Output the [X, Y] coordinate of the center of the cell containing the given text.  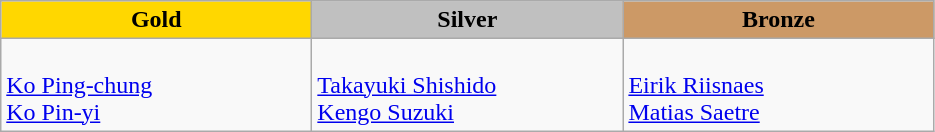
Silver [468, 20]
Bronze [778, 20]
Takayuki ShishidoKengo Suzuki [468, 85]
Eirik RiisnaesMatias Saetre [778, 85]
Gold [156, 20]
Ko Ping-chungKo Pin-yi [156, 85]
